For the text-containing cell, return its midpoint in [X, Y] coordinate format. 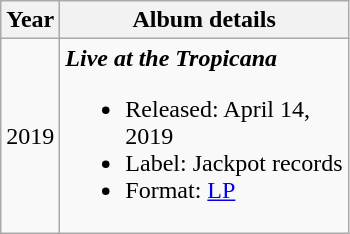
Live at the TropicanaReleased: April 14, 2019Label: Jackpot recordsFormat: LP [204, 136]
2019 [30, 136]
Album details [204, 20]
Year [30, 20]
